Return (X, Y) of the center of cell containing provided text 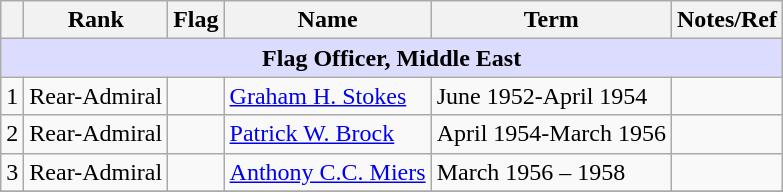
Term (551, 20)
April 1954-March 1956 (551, 134)
1 (12, 96)
3 (12, 172)
Graham H. Stokes (328, 96)
Flag Officer, Middle East (392, 58)
Notes/Ref (726, 20)
Flag (196, 20)
Patrick W. Brock (328, 134)
Name (328, 20)
March 1956 – 1958 (551, 172)
Rank (96, 20)
2 (12, 134)
June 1952-April 1954 (551, 96)
Anthony C.C. Miers (328, 172)
